Return the [x, y] coordinate for the center point of the cell that contains the specified text.  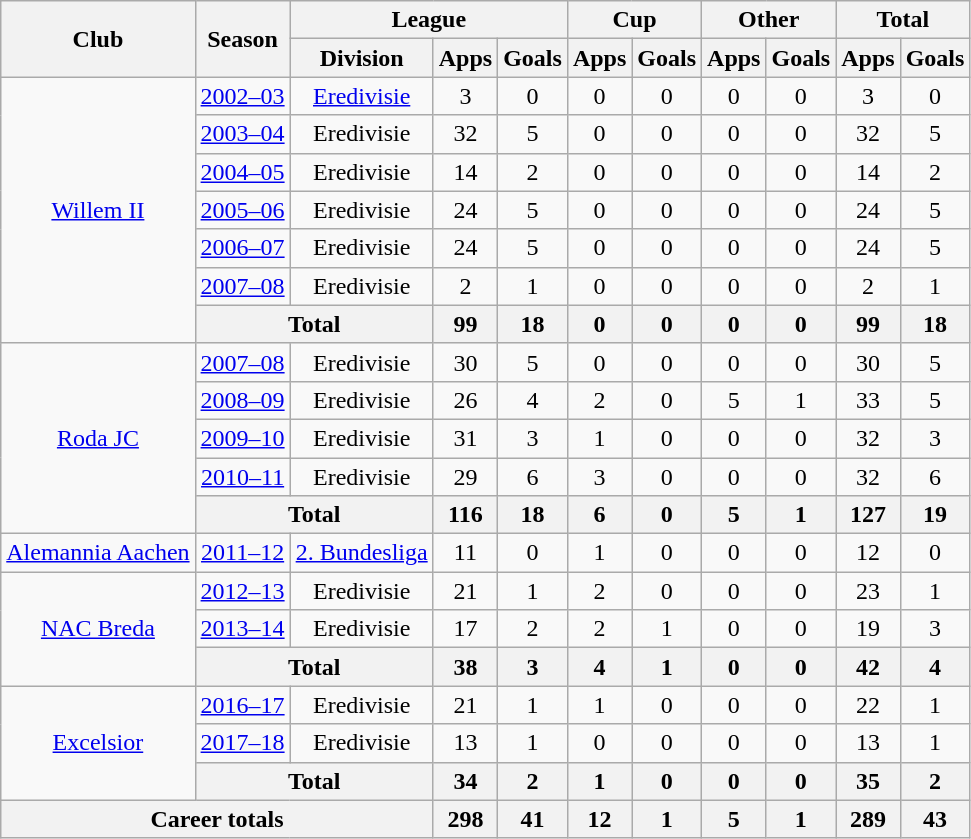
11 [465, 553]
33 [868, 400]
2008–09 [242, 400]
2. Bundesliga [362, 553]
17 [465, 629]
127 [868, 515]
41 [533, 819]
2005–06 [242, 210]
Division [362, 58]
2010–11 [242, 477]
38 [465, 667]
Alemannia Aachen [98, 553]
116 [465, 515]
34 [465, 781]
NAC Breda [98, 629]
2009–10 [242, 438]
22 [868, 705]
43 [935, 819]
Season [242, 39]
2004–05 [242, 172]
2017–18 [242, 743]
Career totals [217, 819]
Willem II [98, 210]
31 [465, 438]
Roda JC [98, 438]
Excelsior [98, 743]
42 [868, 667]
289 [868, 819]
2013–14 [242, 629]
35 [868, 781]
2003–04 [242, 134]
2012–13 [242, 591]
26 [465, 400]
Cup [634, 20]
2011–12 [242, 553]
Other [769, 20]
23 [868, 591]
2006–07 [242, 248]
League [428, 20]
2002–03 [242, 96]
29 [465, 477]
298 [465, 819]
Club [98, 39]
2016–17 [242, 705]
